From the cell containing the given text, extract its center point as [X, Y] coordinate. 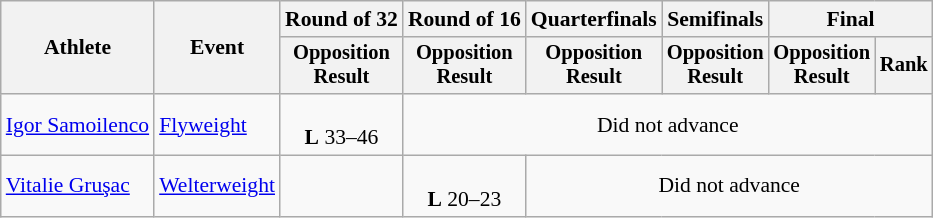
Welterweight [217, 186]
L 33–46 [342, 124]
Round of 32 [342, 19]
L 20–23 [464, 186]
Round of 16 [464, 19]
Final [850, 19]
Event [217, 48]
Igor Samoilenco [78, 124]
Flyweight [217, 124]
Semifinals [716, 19]
Vitalie Gruşac [78, 186]
Athlete [78, 48]
Quarterfinals [594, 19]
Rank [904, 66]
